Extract the [X, Y] coordinate from the center of the cell holding the provided text.  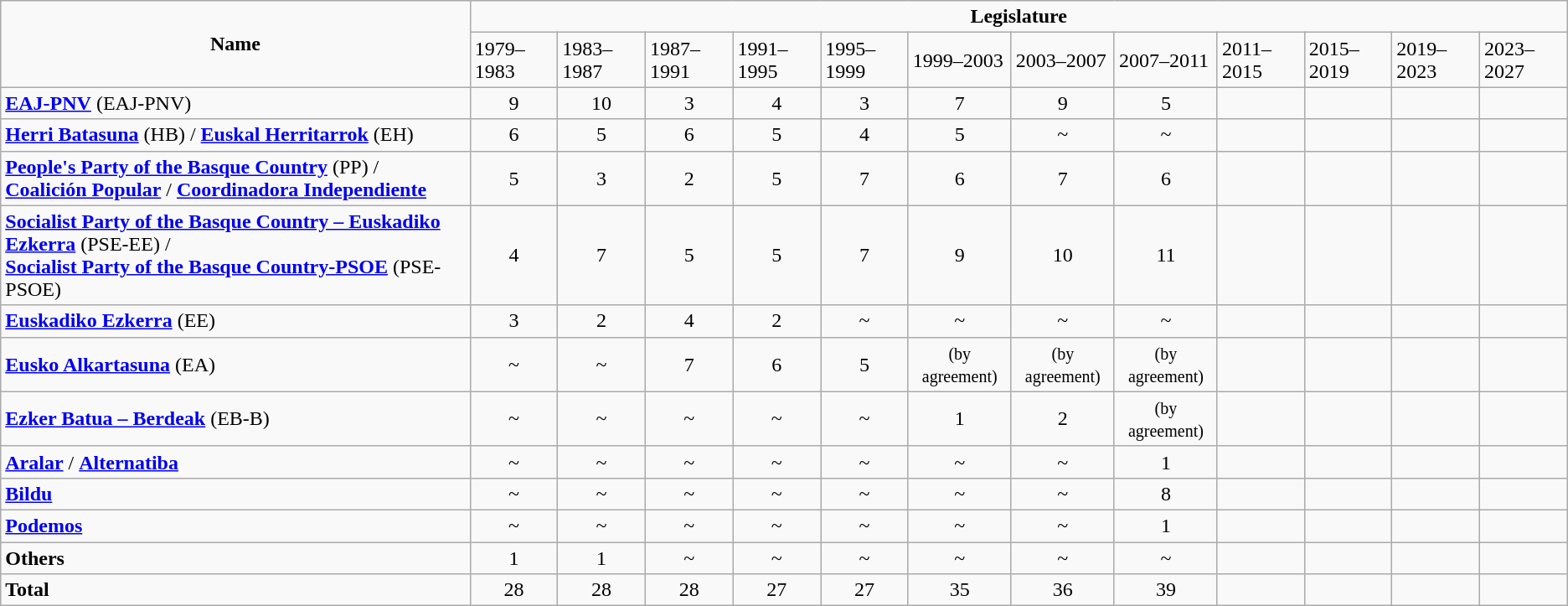
11 [1166, 255]
Ezker Batua – Berdeak (EB-B) [235, 419]
Eusko Alkartasuna (EA) [235, 364]
Total [235, 590]
1991–1995 [777, 60]
Podemos [235, 526]
Herri Batasuna (HB) / Euskal Herritarrok (EH) [235, 135]
Others [235, 557]
People's Party of the Basque Country (PP) /Coalición Popular / Coordinadora Independiente [235, 178]
Bildu [235, 494]
2003–2007 [1062, 60]
EAJ-PNV (EAJ-PNV) [235, 103]
Name [235, 44]
Legislature [1019, 17]
Aralar / Alternatiba [235, 462]
2011–2015 [1261, 60]
1979–1983 [514, 60]
1999–2003 [960, 60]
39 [1166, 590]
1983–1987 [601, 60]
36 [1062, 590]
2015–2019 [1349, 60]
Socialist Party of the Basque Country – Euskadiko Ezkerra (PSE-EE) /Socialist Party of the Basque Country-PSOE (PSE-PSOE) [235, 255]
2007–2011 [1166, 60]
Euskadiko Ezkerra (EE) [235, 321]
2019–2023 [1436, 60]
2023–2027 [1523, 60]
1987–1991 [689, 60]
35 [960, 590]
8 [1166, 494]
1995–1999 [864, 60]
